Identify which cell holds the provided text, then report its [x, y] central coordinate. 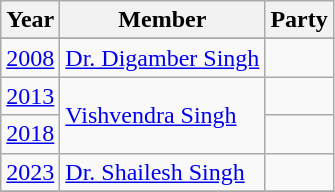
Vishvendra Singh [162, 115]
2023 [30, 172]
Member [162, 20]
2018 [30, 134]
2008 [30, 58]
Dr. Digamber Singh [162, 58]
Year [30, 20]
Party [299, 20]
2013 [30, 96]
Dr. Shailesh Singh [162, 172]
